Output the [x, y] coordinate of the center of the cell containing the given text.  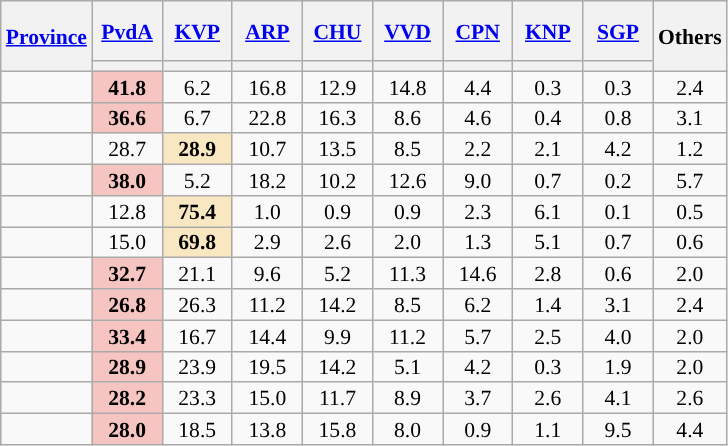
21.1 [197, 274]
28.7 [127, 150]
2.3 [478, 212]
SGP [618, 31]
26.8 [127, 304]
1.0 [267, 212]
ARP [267, 31]
75.4 [197, 212]
36.6 [127, 118]
KNP [548, 31]
8.6 [408, 118]
15.8 [337, 430]
26.3 [197, 304]
6.7 [197, 118]
38.0 [127, 180]
9.5 [618, 430]
Others [690, 36]
13.8 [267, 430]
PvdA [127, 31]
2.8 [548, 274]
14.4 [267, 336]
2.1 [548, 150]
18.5 [197, 430]
10.2 [337, 180]
0.2 [618, 180]
8.0 [408, 430]
VVD [408, 31]
9.9 [337, 336]
4.0 [618, 336]
1.1 [548, 430]
69.8 [197, 242]
28.0 [127, 430]
14.8 [408, 86]
13.5 [337, 150]
6.1 [548, 212]
16.8 [267, 86]
19.5 [267, 366]
23.3 [197, 398]
0.8 [618, 118]
23.9 [197, 366]
0.1 [618, 212]
2.5 [548, 336]
CHU [337, 31]
22.8 [267, 118]
1.4 [548, 304]
11.3 [408, 274]
0.4 [548, 118]
41.8 [127, 86]
Province [46, 36]
4.1 [618, 398]
12.9 [337, 86]
18.2 [267, 180]
12.6 [408, 180]
2.9 [267, 242]
1.3 [478, 242]
14.6 [478, 274]
11.7 [337, 398]
1.9 [618, 366]
4.6 [478, 118]
16.3 [337, 118]
33.4 [127, 336]
16.7 [197, 336]
3.7 [478, 398]
28.2 [127, 398]
KVP [197, 31]
9.0 [478, 180]
0.5 [690, 212]
32.7 [127, 274]
8.9 [408, 398]
12.8 [127, 212]
1.2 [690, 150]
10.7 [267, 150]
9.6 [267, 274]
2.2 [478, 150]
CPN [478, 31]
